For the text-containing cell, return its midpoint in [X, Y] coordinate format. 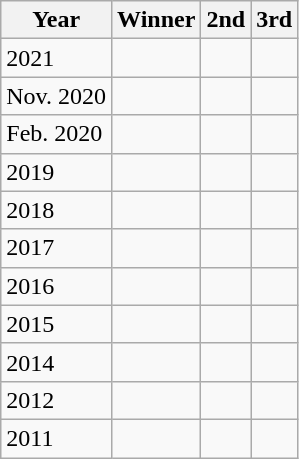
Nov. 2020 [56, 96]
Winner [156, 20]
2017 [56, 248]
2014 [56, 362]
2015 [56, 324]
2011 [56, 438]
2021 [56, 58]
3rd [274, 20]
2012 [56, 400]
2018 [56, 210]
2016 [56, 286]
2019 [56, 172]
2nd [226, 20]
Feb. 2020 [56, 134]
Year [56, 20]
